Extract the [X, Y] coordinate from the center of the cell holding the provided text.  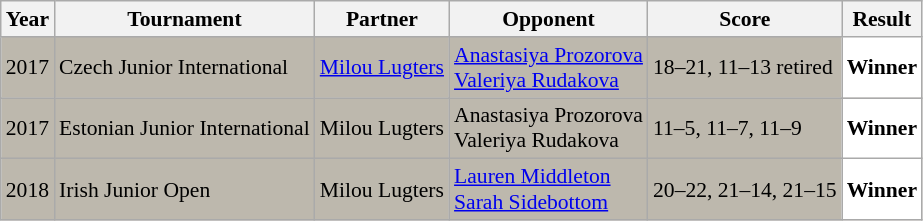
Czech Junior International [184, 68]
Tournament [184, 19]
11–5, 11–7, 11–9 [745, 128]
Opponent [548, 19]
Estonian Junior International [184, 128]
2018 [28, 190]
Irish Junior Open [184, 190]
Year [28, 19]
18–21, 11–13 retired [745, 68]
20–22, 21–14, 21–15 [745, 190]
Score [745, 19]
Lauren Middleton Sarah Sidebottom [548, 190]
Partner [382, 19]
Result [882, 19]
